From the cell containing the given text, extract its center point as (x, y) coordinate. 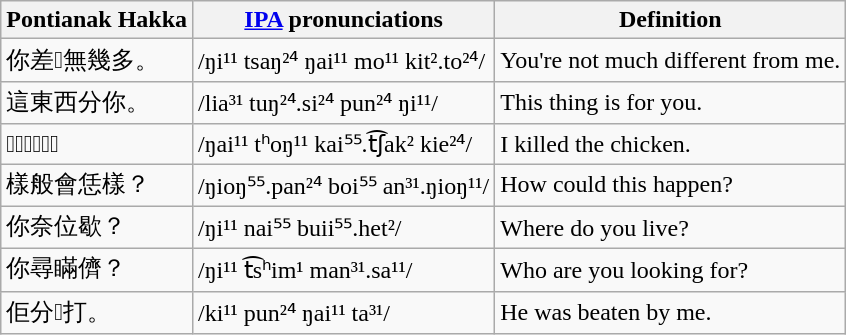
/ŋi¹¹ nai⁵⁵ buii⁵⁵.het²/ (344, 228)
IPA pronunciations (344, 20)
I killed the chicken. (670, 144)
Where do you live? (670, 228)
這東西分你。 (97, 102)
How could this happen? (670, 186)
佢分𠊎打。 (97, 312)
He was beaten by me. (670, 312)
You're not much different from me. (670, 60)
你差𠊎無幾多。 (97, 60)
/ki¹¹ pun²⁴ ŋai¹¹ ta³¹/ (344, 312)
/lia³¹ tuŋ²⁴.si²⁴ pun²⁴ ŋi¹¹/ (344, 102)
你尋瞞儕？ (97, 270)
/ŋi¹¹ tsaŋ²⁴ ŋai¹¹ mo¹¹ kit².to²⁴/ (344, 60)
/ŋi¹¹ t͡sʰim¹ man³¹.sa¹¹/ (344, 270)
樣般會恁樣？ (97, 186)
This thing is for you. (670, 102)
Pontianak Hakka (97, 20)
Definition (670, 20)
Who are you looking for? (670, 270)
𠊎劏該隻雞。 (97, 144)
/ŋioŋ⁵⁵.pan²⁴ boi⁵⁵ an³¹.ŋioŋ¹¹/ (344, 186)
你奈位歇？ (97, 228)
/ŋai¹¹ tʰoŋ¹¹ kai⁵⁵.t͡ʃak² kie²⁴/ (344, 144)
